Find where the given text appears and provide that cell's center as (x, y) coordinate. 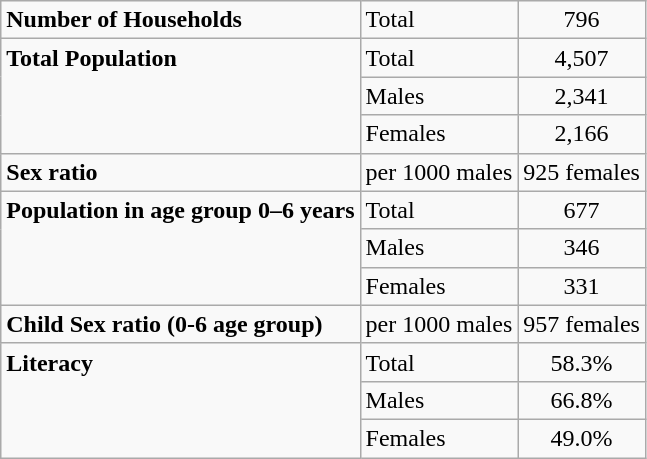
66.8% (582, 400)
925 females (582, 172)
4,507 (582, 58)
2,166 (582, 134)
Child Sex ratio (0-6 age group) (180, 324)
331 (582, 286)
957 females (582, 324)
Sex ratio (180, 172)
677 (582, 210)
Population in age group 0–6 years (180, 248)
Number of Households (180, 20)
796 (582, 20)
346 (582, 248)
2,341 (582, 96)
Literacy (180, 400)
49.0% (582, 438)
58.3% (582, 362)
Total Population (180, 96)
